Extract the [X, Y] coordinate from the center of the cell holding the provided text.  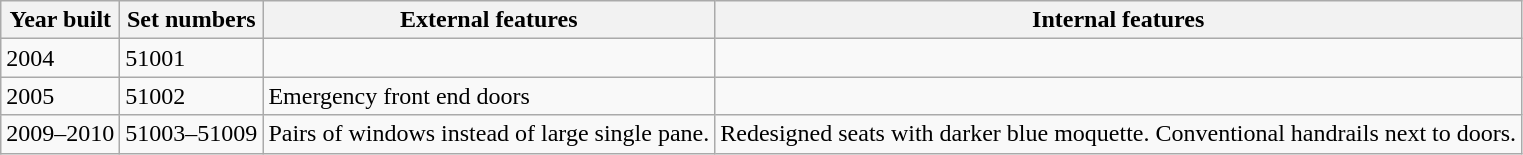
51003–51009 [192, 134]
Set numbers [192, 20]
2009–2010 [60, 134]
External features [489, 20]
2005 [60, 96]
Emergency front end doors [489, 96]
Redesigned seats with darker blue moquette. Conventional handrails next to doors. [1118, 134]
Pairs of windows instead of large single pane. [489, 134]
2004 [60, 58]
51002 [192, 96]
51001 [192, 58]
Year built [60, 20]
Internal features [1118, 20]
